From the cell containing the given text, extract its center point as [X, Y] coordinate. 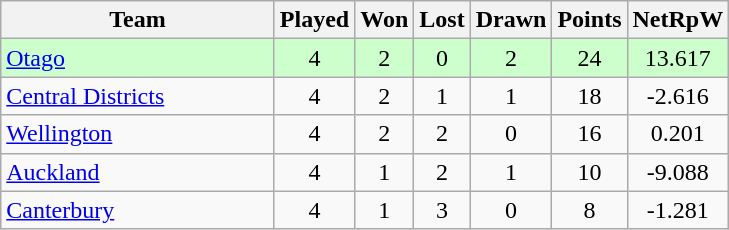
Won [384, 20]
-9.088 [678, 172]
Central Districts [138, 96]
-1.281 [678, 210]
Drawn [511, 20]
Played [314, 20]
18 [590, 96]
Lost [442, 20]
3 [442, 210]
Canterbury [138, 210]
Otago [138, 58]
-2.616 [678, 96]
Auckland [138, 172]
13.617 [678, 58]
8 [590, 210]
Wellington [138, 134]
0.201 [678, 134]
16 [590, 134]
10 [590, 172]
Team [138, 20]
NetRpW [678, 20]
Points [590, 20]
24 [590, 58]
